Detect which cell encompasses the target text, then output its (x, y) center coordinate. 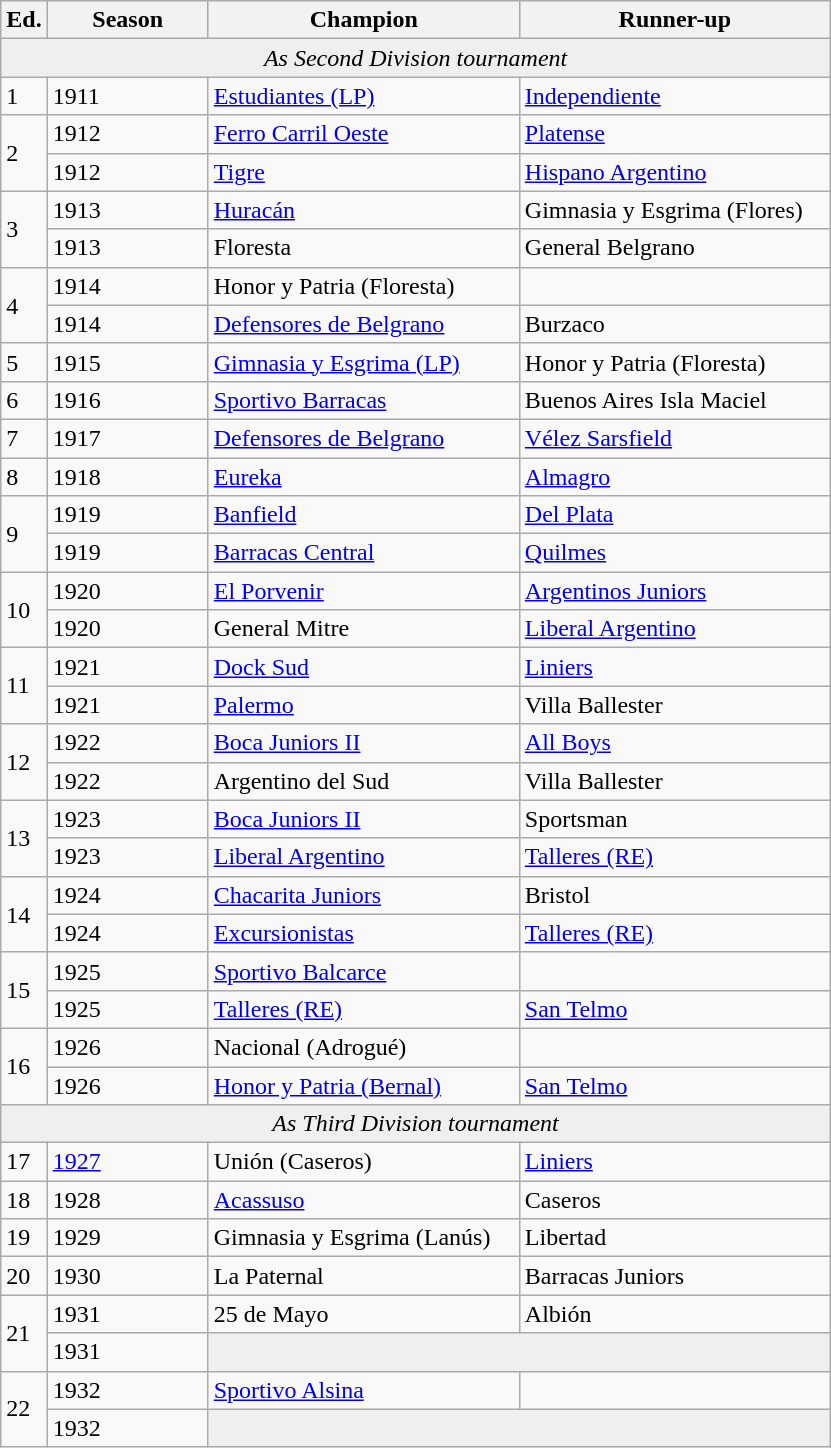
Sportsman (674, 819)
Gimnasia y Esgrima (Lanús) (364, 1238)
Barracas Juniors (674, 1276)
9 (24, 534)
Ferro Carril Oeste (364, 134)
17 (24, 1162)
Barracas Central (364, 553)
6 (24, 400)
4 (24, 305)
Del Plata (674, 515)
12 (24, 762)
15 (24, 990)
11 (24, 686)
Acassuso (364, 1200)
13 (24, 838)
All Boys (674, 743)
Gimnasia y Esgrima (LP) (364, 362)
Sportivo Alsina (364, 1390)
14 (24, 914)
1917 (128, 438)
1918 (128, 477)
La Paternal (364, 1276)
8 (24, 477)
Argentinos Juniors (674, 591)
5 (24, 362)
1928 (128, 1200)
General Mitre (364, 629)
Platense (674, 134)
Banfield (364, 515)
19 (24, 1238)
Sportivo Barracas (364, 400)
20 (24, 1276)
1 (24, 96)
16 (24, 1066)
Dock Sud (364, 667)
Bristol (674, 895)
Burzaco (674, 324)
21 (24, 1333)
22 (24, 1409)
Quilmes (674, 553)
2 (24, 153)
Caseros (674, 1200)
Tigre (364, 172)
10 (24, 610)
Libertad (674, 1238)
Honor y Patria (Bernal) (364, 1085)
1930 (128, 1276)
1927 (128, 1162)
3 (24, 229)
1929 (128, 1238)
Argentino del Sud (364, 781)
Nacional (Adrogué) (364, 1047)
18 (24, 1200)
Ed. (24, 20)
Palermo (364, 705)
Gimnasia y Esgrima (Flores) (674, 210)
1911 (128, 96)
Floresta (364, 248)
1916 (128, 400)
Runner-up (674, 20)
Unión (Caseros) (364, 1162)
1915 (128, 362)
25 de Mayo (364, 1314)
Chacarita Juniors (364, 895)
As Third Division tournament (416, 1124)
Season (128, 20)
Vélez Sarsfield (674, 438)
Buenos Aires Isla Maciel (674, 400)
Huracán (364, 210)
El Porvenir (364, 591)
Almagro (674, 477)
Sportivo Balcarce (364, 971)
7 (24, 438)
Albión (674, 1314)
Champion (364, 20)
Eureka (364, 477)
Hispano Argentino (674, 172)
As Second Division tournament (416, 58)
Excursionistas (364, 933)
General Belgrano (674, 248)
Estudiantes (LP) (364, 96)
Independiente (674, 96)
